Scan for the cell matching the given text and deliver its (X, Y) coordinate at center. 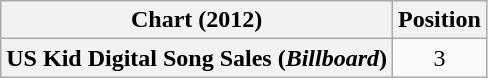
3 (440, 58)
Chart (2012) (197, 20)
US Kid Digital Song Sales (Billboard) (197, 58)
Position (440, 20)
